Pinpoint the cell where the given text exists, returning its (X, Y) midpoint coordinate. 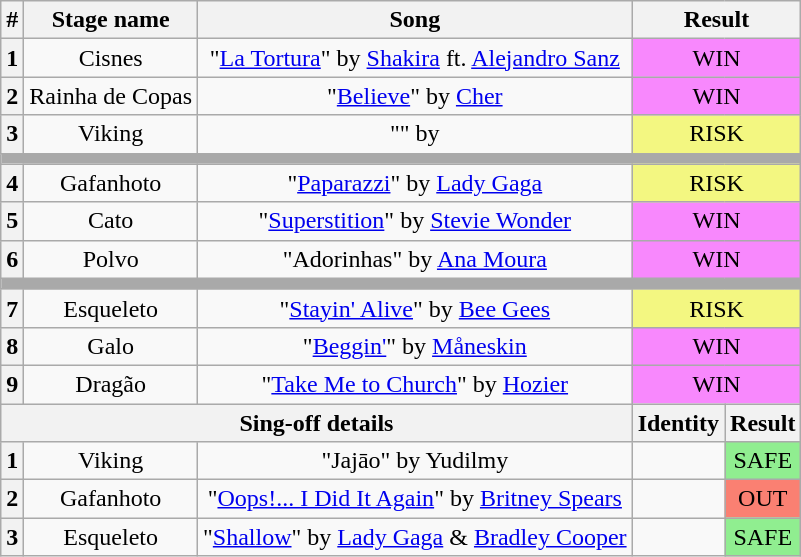
Stage name (111, 20)
Song (416, 20)
9 (12, 384)
"Paparazzi" by Lady Gaga (416, 183)
7 (12, 308)
Cisnes (111, 58)
"" by (416, 134)
4 (12, 183)
5 (12, 221)
"Take Me to Church" by Hozier (416, 384)
"Believe" by Cher (416, 96)
Polvo (111, 259)
"La Tortura" by Shakira ft. Alejandro Sanz (416, 58)
"Adorinhas" by Ana Moura (416, 259)
Galo (111, 346)
"Beggin'" by Måneskin (416, 346)
Identity (678, 423)
8 (12, 346)
# (12, 20)
Sing-off details (316, 423)
Cato (111, 221)
"Shallow" by Lady Gaga & Bradley Cooper (416, 537)
OUT (763, 499)
"Oops!... I Did It Again" by Britney Spears (416, 499)
"Jajāo" by Yudilmy (416, 461)
Rainha de Copas (111, 96)
"Superstition" by Stevie Wonder (416, 221)
"Stayin' Alive" by Bee Gees (416, 308)
Dragão (111, 384)
6 (12, 259)
